Capture the cell that displays the provided text and extract its (X, Y) central coordinate. 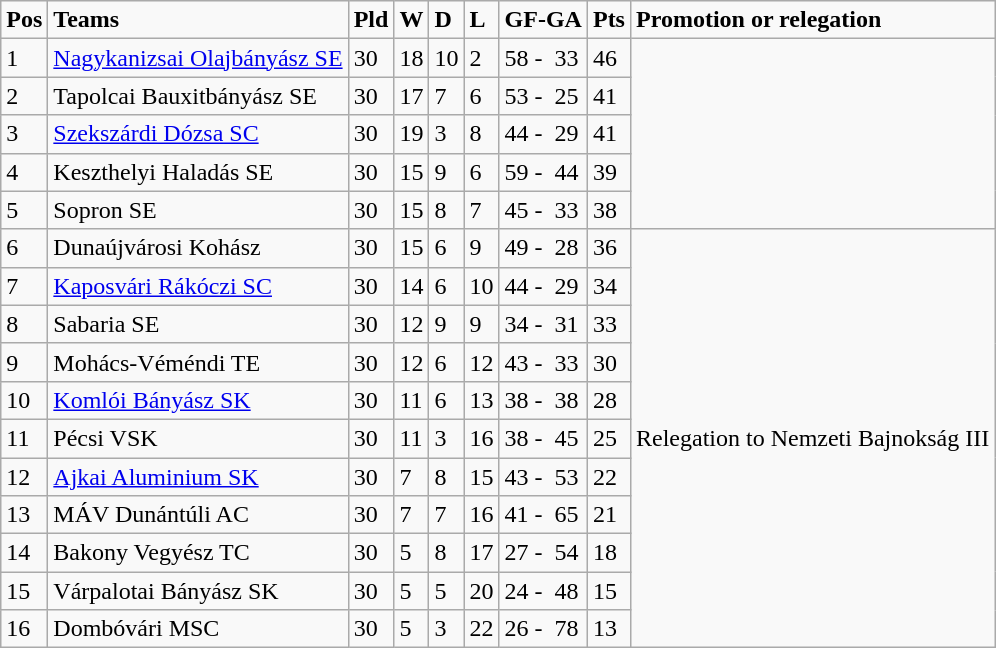
MÁV Dunántúli AC (198, 515)
20 (482, 591)
38 - 45 (543, 438)
GF-GA (543, 20)
34 - 31 (543, 324)
19 (412, 134)
4 (24, 172)
Sopron SE (198, 210)
38 - 38 (543, 400)
Komlói Bányász SK (198, 400)
Kaposvári Rákóczi SC (198, 286)
L (482, 20)
Sabaria SE (198, 324)
24 - 48 (543, 591)
Nagykanizsai Olajbányász SE (198, 58)
45 - 33 (543, 210)
Pécsi VSK (198, 438)
1 (24, 58)
53 - 25 (543, 96)
Bakony Vegyész TC (198, 553)
Keszthelyi Haladás SE (198, 172)
41 - 65 (543, 515)
Teams (198, 20)
Pos (24, 20)
Mohács-Véméndi TE (198, 362)
Dunaújvárosi Kohász (198, 248)
59 - 44 (543, 172)
58 - 33 (543, 58)
27 - 54 (543, 553)
26 - 78 (543, 629)
Relegation to Nemzeti Bajnokság III (812, 438)
Promotion or relegation (812, 20)
43 - 33 (543, 362)
Várpalotai Bányász SK (198, 591)
46 (608, 58)
33 (608, 324)
W (412, 20)
Szekszárdi Dózsa SC (198, 134)
28 (608, 400)
21 (608, 515)
D (446, 20)
Pld (371, 20)
Tapolcai Bauxitbányász SE (198, 96)
39 (608, 172)
38 (608, 210)
Ajkai Aluminium SK (198, 477)
Pts (608, 20)
43 - 53 (543, 477)
34 (608, 286)
25 (608, 438)
Dombóvári MSC (198, 629)
36 (608, 248)
49 - 28 (543, 248)
